Find where the given text appears and provide that cell's center as [x, y] coordinate. 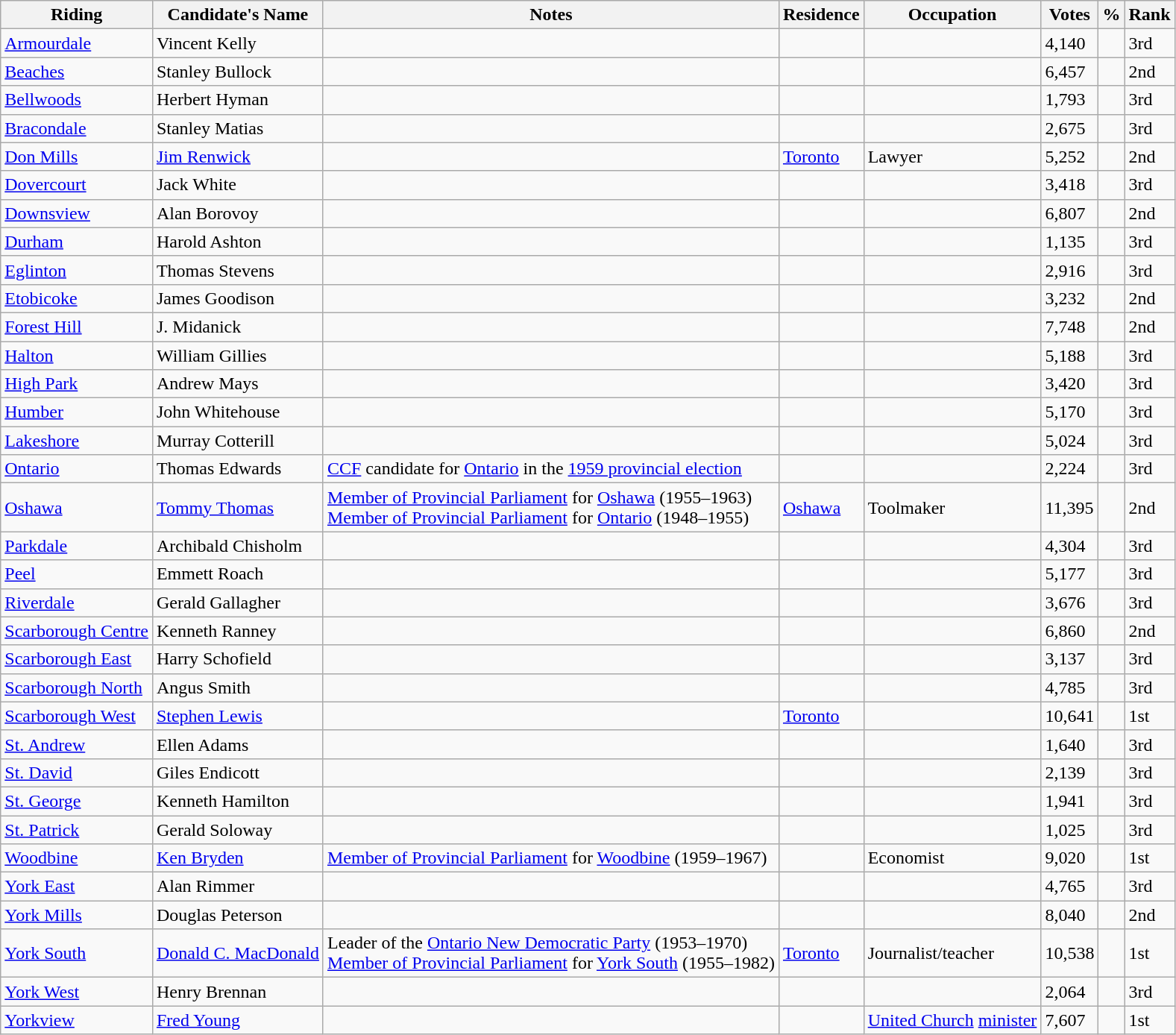
Douglas Peterson [237, 915]
Occupation [952, 15]
Scarborough West [77, 716]
Journalist/teacher [952, 953]
5,252 [1069, 157]
High Park [77, 384]
5,177 [1069, 574]
Humber [77, 412]
Gerald Gallagher [237, 603]
4,765 [1069, 887]
1,640 [1069, 744]
Giles Endicott [237, 773]
St. Andrew [77, 744]
7,607 [1069, 1020]
Thomas Stevens [237, 270]
Alan Borovoy [237, 213]
2,916 [1069, 270]
Tommy Thomas [237, 507]
Scarborough North [77, 688]
Bracondale [77, 128]
Armourdale [77, 43]
Stanley Matias [237, 128]
Donald C. MacDonald [237, 953]
Stanley Bullock [237, 72]
9,020 [1069, 858]
Votes [1069, 15]
Kenneth Ranney [237, 631]
Notes [550, 15]
Jack White [237, 185]
St. David [77, 773]
Stephen Lewis [237, 716]
Halton [77, 356]
York Mills [77, 915]
Leader of the Ontario New Democratic Party (1953–1970) Member of Provincial Parliament for York South (1955–1982) [550, 953]
Ontario [77, 469]
Murray Cotterill [237, 441]
6,457 [1069, 72]
Thomas Edwards [237, 469]
4,785 [1069, 688]
3,676 [1069, 603]
Toolmaker [952, 507]
% [1111, 15]
Riverdale [77, 603]
3,420 [1069, 384]
7,748 [1069, 327]
Residence [821, 15]
Scarborough East [77, 659]
Candidate's Name [237, 15]
1,941 [1069, 801]
Member of Provincial Parliament for Woodbine (1959–1967) [550, 858]
4,140 [1069, 43]
York West [77, 992]
2,224 [1069, 469]
10,641 [1069, 716]
5,170 [1069, 412]
Lawyer [952, 157]
4,304 [1069, 546]
Fred Young [237, 1020]
Andrew Mays [237, 384]
Emmett Roach [237, 574]
Beaches [77, 72]
York South [77, 953]
Henry Brennan [237, 992]
Riding [77, 15]
Member of Provincial Parliament for Oshawa (1955–1963) Member of Provincial Parliament for Ontario (1948–1955) [550, 507]
Ellen Adams [237, 744]
Harry Schofield [237, 659]
Lakeshore [77, 441]
2,064 [1069, 992]
3,418 [1069, 185]
William Gillies [237, 356]
John Whitehouse [237, 412]
Parkdale [77, 546]
Ken Bryden [237, 858]
3,232 [1069, 298]
Angus Smith [237, 688]
Etobicoke [77, 298]
Don Mills [77, 157]
Kenneth Hamilton [237, 801]
Herbert Hyman [237, 100]
CCF candidate for Ontario in the 1959 provincial election [550, 469]
Yorkview [77, 1020]
Forest Hill [77, 327]
Scarborough Centre [77, 631]
Eglinton [77, 270]
8,040 [1069, 915]
Alan Rimmer [237, 887]
St. Patrick [77, 830]
York East [77, 887]
2,139 [1069, 773]
Woodbine [77, 858]
1,793 [1069, 100]
Dovercourt [77, 185]
Rank [1150, 15]
Gerald Soloway [237, 830]
Archibald Chisholm [237, 546]
Peel [77, 574]
James Goodison [237, 298]
Downsview [77, 213]
10,538 [1069, 953]
Harold Ashton [237, 242]
St. George [77, 801]
1,135 [1069, 242]
6,807 [1069, 213]
11,395 [1069, 507]
Bellwoods [77, 100]
Durham [77, 242]
Jim Renwick [237, 157]
2,675 [1069, 128]
6,860 [1069, 631]
1,025 [1069, 830]
5,024 [1069, 441]
United Church minister [952, 1020]
Economist [952, 858]
J. Midanick [237, 327]
Vincent Kelly [237, 43]
3,137 [1069, 659]
5,188 [1069, 356]
